Return [x, y] of the center of cell containing provided text 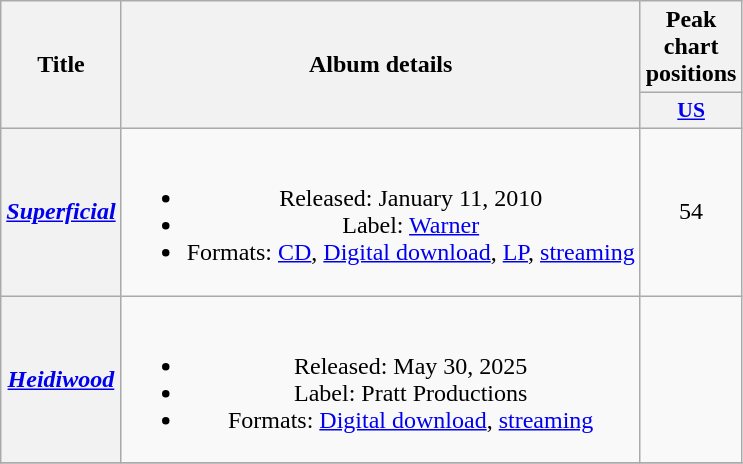
Heidiwood [61, 380]
Album details [380, 65]
US [691, 111]
54 [691, 212]
Released: January 11, 2010Label: WarnerFormats: CD, Digital download, LP, streaming [380, 212]
Released: May 30, 2025Label: Pratt ProductionsFormats: Digital download, streaming [380, 380]
Superficial [61, 212]
Title [61, 65]
Peak chart positions [691, 47]
